Capture the cell that displays the provided text and extract its (X, Y) central coordinate. 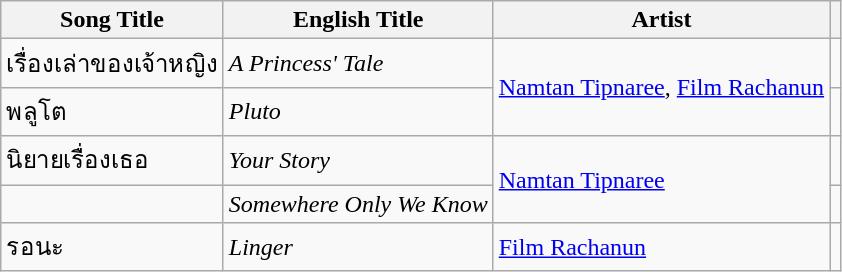
Film Rachanun (661, 248)
พลูโต (112, 112)
Namtan Tipnaree, Film Rachanun (661, 88)
รอนะ (112, 248)
Linger (358, 248)
Somewhere Only We Know (358, 203)
Your Story (358, 160)
Pluto (358, 112)
English Title (358, 20)
เรื่องเล่าของเจ้าหญิง (112, 64)
Song Title (112, 20)
A Princess' Tale (358, 64)
นิยายเรื่องเธอ (112, 160)
Namtan Tipnaree (661, 180)
Artist (661, 20)
